Capture the cell that displays the provided text and extract its (X, Y) central coordinate. 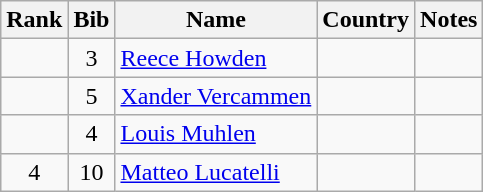
Matteo Lucatelli (216, 172)
Louis Muhlen (216, 134)
Reece Howden (216, 58)
Name (216, 20)
10 (92, 172)
Rank (34, 20)
Xander Vercammen (216, 96)
Country (366, 20)
Bib (92, 20)
5 (92, 96)
Notes (449, 20)
3 (92, 58)
